Identify which cell holds the provided text, then report its (X, Y) central coordinate. 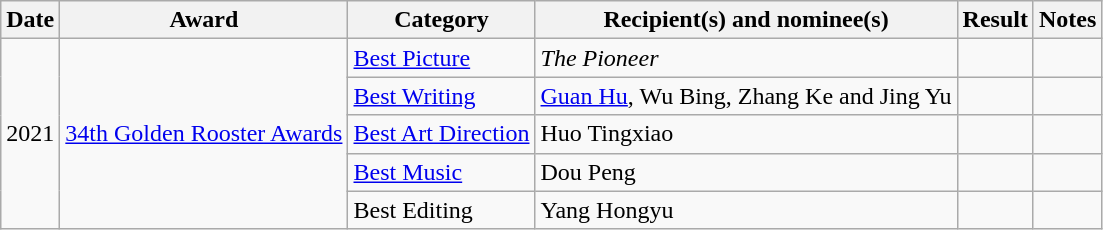
Dou Peng (746, 172)
Huo Tingxiao (746, 134)
Recipient(s) and nominee(s) (746, 20)
Yang Hongyu (746, 210)
2021 (30, 134)
Best Art Direction (442, 134)
Best Music (442, 172)
Result (995, 20)
Guan Hu, Wu Bing, Zhang Ke and Jing Yu (746, 96)
Best Writing (442, 96)
Date (30, 20)
Best Editing (442, 210)
Category (442, 20)
34th Golden Rooster Awards (204, 134)
Award (204, 20)
The Pioneer (746, 58)
Notes (1067, 20)
Best Picture (442, 58)
